Pinpoint the cell where the given text exists, returning its [X, Y] midpoint coordinate. 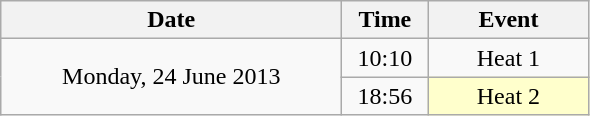
Date [172, 20]
Heat 2 [508, 96]
Event [508, 20]
Monday, 24 June 2013 [172, 77]
18:56 [385, 96]
Heat 1 [508, 58]
Time [385, 20]
10:10 [385, 58]
